Output the (X, Y) coordinate of the center of the cell containing the given text.  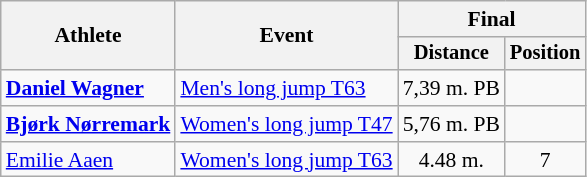
Daniel Wagner (88, 88)
Distance (452, 54)
5,76 m. PB (452, 124)
Final (492, 19)
Athlete (88, 36)
Position (545, 54)
7,39 m. PB (452, 88)
Men's long jump T63 (286, 88)
Event (286, 36)
Women's long jump T47 (286, 124)
Bjørk Nørremark (88, 124)
